Determine the (x, y) coordinate at the center of the cell enclosing the given text.  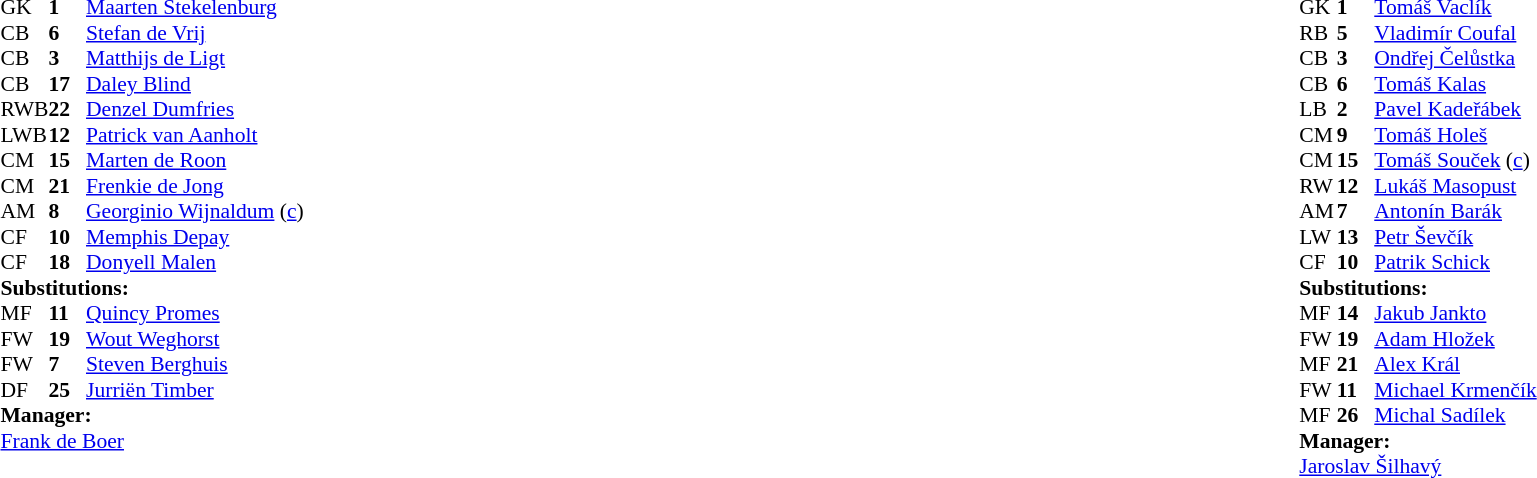
Jakub Jankto (1455, 313)
Denzel Dumfries (195, 109)
5 (1356, 33)
13 (1356, 237)
LWB (24, 135)
Tomáš Kalas (1455, 84)
17 (67, 84)
Alex Král (1455, 365)
Jurriën Timber (195, 390)
DF (24, 390)
Michael Krmenčík (1455, 390)
RW (1318, 186)
22 (67, 109)
9 (1356, 135)
Marten de Roon (195, 161)
14 (1356, 313)
Vladimír Coufal (1455, 33)
Patrick van Aanholt (195, 135)
Stefan de Vrij (195, 33)
Daley Blind (195, 84)
RB (1318, 33)
2 (1356, 109)
Pavel Kadeřábek (1455, 109)
25 (67, 390)
Frenkie de Jong (195, 186)
Ondřej Čelůstka (1455, 59)
Antonín Barák (1455, 211)
Petr Ševčík (1455, 237)
Adam Hložek (1455, 339)
Frank de Boer (152, 441)
Quincy Promes (195, 313)
LW (1318, 237)
Wout Weghorst (195, 339)
Lukáš Masopust (1455, 186)
Michal Sadílek (1455, 415)
RWB (24, 109)
LB (1318, 109)
Patrik Schick (1455, 263)
8 (67, 211)
Tomáš Holeš (1455, 135)
Tomáš Souček (c) (1455, 161)
Donyell Malen (195, 263)
Georginio Wijnaldum (c) (195, 211)
Memphis Depay (195, 237)
18 (67, 263)
Matthijs de Ligt (195, 59)
Steven Berghuis (195, 365)
26 (1356, 415)
